Output the (X, Y) coordinate of the center of the cell containing the given text.  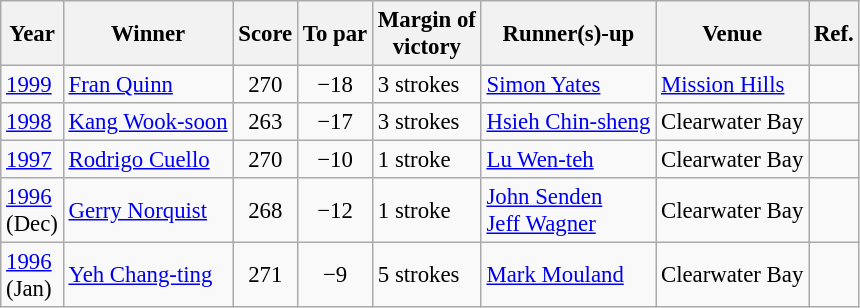
271 (266, 276)
Ref. (834, 34)
Gerry Norquist (148, 210)
Runner(s)-up (568, 34)
Yeh Chang-ting (148, 276)
−18 (336, 85)
1999 (32, 85)
Kang Wook-soon (148, 122)
Lu Wen-teh (568, 160)
Score (266, 34)
−12 (336, 210)
Fran Quinn (148, 85)
263 (266, 122)
1996(Dec) (32, 210)
1998 (32, 122)
Year (32, 34)
1996(Jan) (32, 276)
Hsieh Chin-sheng (568, 122)
−9 (336, 276)
Venue (732, 34)
Margin ofvictory (426, 34)
−17 (336, 122)
Simon Yates (568, 85)
John Senden Jeff Wagner (568, 210)
To par (336, 34)
1997 (32, 160)
Winner (148, 34)
5 strokes (426, 276)
−10 (336, 160)
Mark Mouland (568, 276)
268 (266, 210)
Rodrigo Cuello (148, 160)
Mission Hills (732, 85)
